Return (X, Y) of the center of cell containing provided text 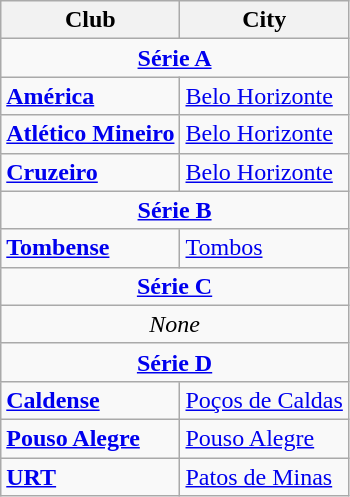
Série B (175, 210)
Tombense (90, 248)
None (175, 324)
City (264, 20)
Tombos (264, 248)
Poços de Caldas (264, 400)
Club (90, 20)
Série D (175, 362)
Patos de Minas (264, 477)
Cruzeiro (90, 172)
Caldense (90, 400)
Série C (175, 286)
URT (90, 477)
Série A (175, 58)
América (90, 96)
Atlético Mineiro (90, 134)
